Scan for the cell matching the given text and deliver its [X, Y] coordinate at center. 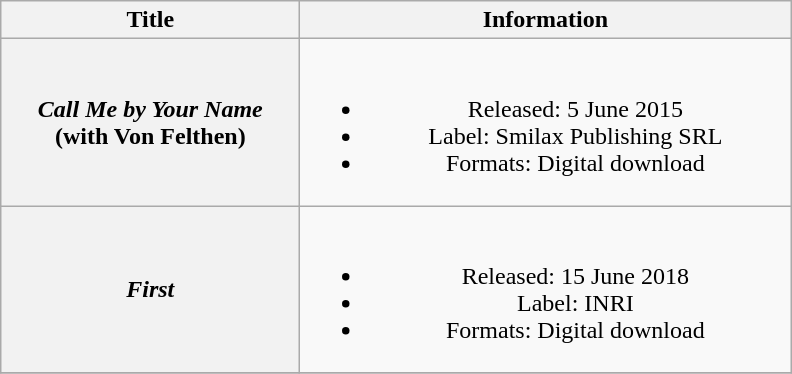
Title [150, 20]
First [150, 290]
Call Me by Your Name(with Von Felthen) [150, 122]
Released: 5 June 2015Label: Smilax Publishing SRLFormats: Digital download [546, 122]
Released: 15 June 2018Label: INRIFormats: Digital download [546, 290]
Information [546, 20]
